Determine the [x, y] coordinate at the center of the cell enclosing the given text.  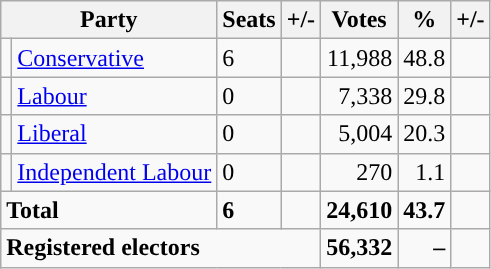
Conservative [114, 58]
56,332 [360, 248]
5,004 [360, 134]
20.3 [424, 134]
Independent Labour [114, 172]
24,610 [360, 210]
– [424, 248]
Seats [249, 20]
Labour [114, 96]
Party [109, 20]
% [424, 20]
Registered electors [161, 248]
7,338 [360, 96]
11,988 [360, 58]
Total [109, 210]
29.8 [424, 96]
Votes [360, 20]
Liberal [114, 134]
48.8 [424, 58]
1.1 [424, 172]
270 [360, 172]
43.7 [424, 210]
